Find where the given text appears and provide that cell's center as (X, Y) coordinate. 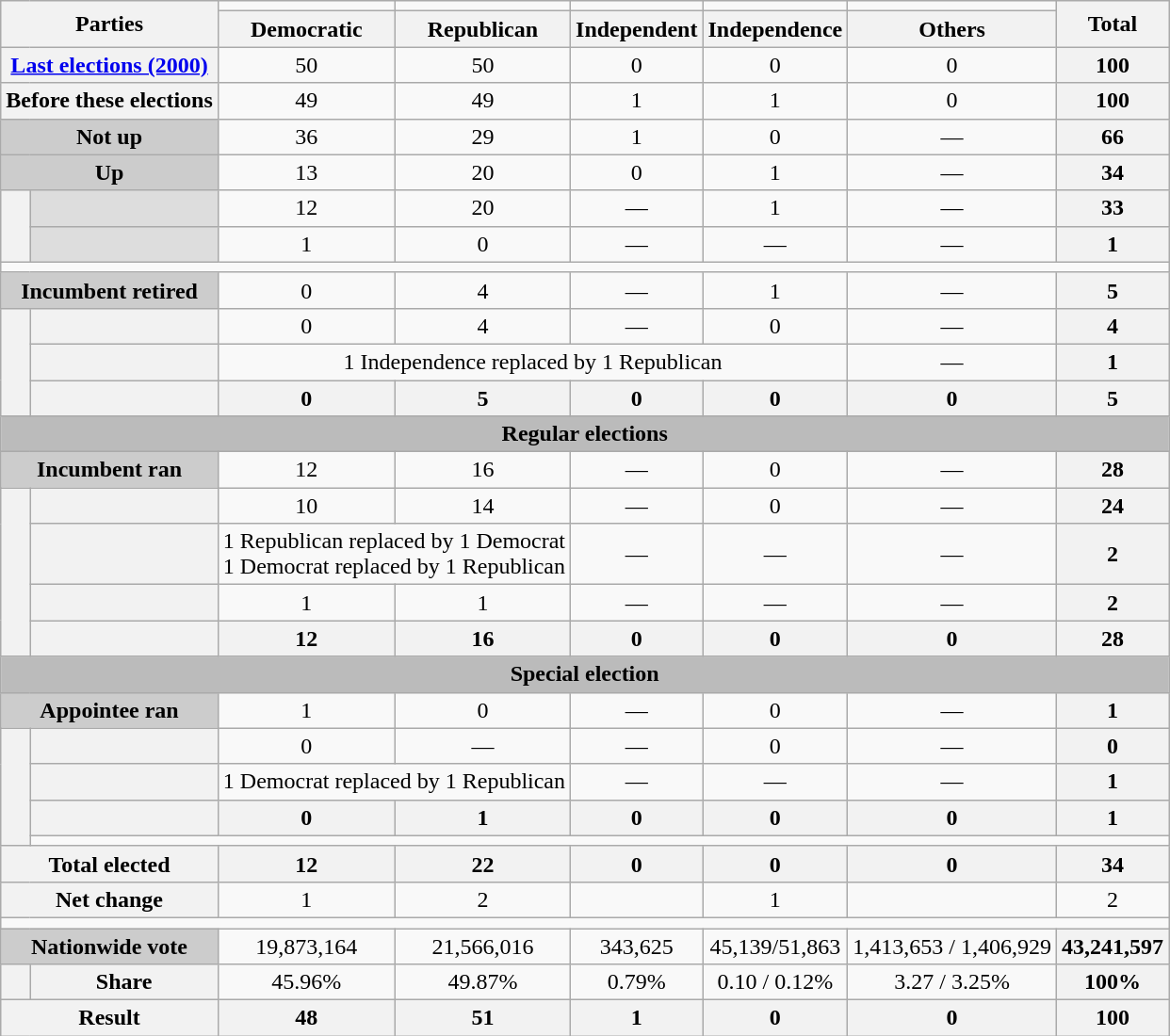
0.10 / 0.12% (775, 982)
Independent (637, 29)
43,241,597 (1112, 947)
Independence (775, 29)
343,625 (637, 947)
1 Republican replaced by 1 Democrat 1 Democrat replaced by 1 Republican (394, 554)
Last elections (2000) (109, 65)
36 (306, 137)
Result (109, 1018)
19,873,164 (306, 947)
49.87% (482, 982)
29 (482, 137)
24 (1112, 506)
48 (306, 1018)
45.96% (306, 982)
3.27 / 3.25% (952, 982)
Total (1112, 24)
Nationwide vote (109, 947)
Not up (109, 137)
21,566,016 (482, 947)
51 (482, 1018)
Up (109, 172)
Net change (109, 899)
Democratic (306, 29)
Before these elections (109, 101)
Parties (109, 24)
13 (306, 172)
0.79% (637, 982)
1 Democrat replaced by 1 Republican (394, 782)
100% (1112, 982)
Republican (482, 29)
Special election (585, 674)
Incumbent ran (109, 470)
14 (482, 506)
Incumbent retired (109, 290)
66 (1112, 137)
45,139/51,863 (775, 947)
1,413,653 / 1,406,929 (952, 947)
22 (482, 864)
Others (952, 29)
33 (1112, 208)
Regular elections (585, 434)
Appointee ran (109, 710)
1 Independence replaced by 1 Republican (532, 362)
Total elected (109, 864)
Share (124, 982)
10 (306, 506)
